Search for the cell housing the specified text and yield its (x, y) center coordinate. 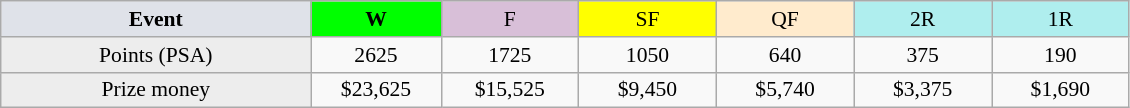
$23,625 (376, 90)
190 (1061, 55)
$1,690 (1061, 90)
Event (156, 19)
1R (1061, 19)
$3,375 (923, 90)
2R (923, 19)
1725 (510, 55)
2625 (376, 55)
Prize money (156, 90)
$15,525 (510, 90)
$9,450 (648, 90)
QF (785, 19)
640 (785, 55)
375 (923, 55)
Points (PSA) (156, 55)
F (510, 19)
SF (648, 19)
1050 (648, 55)
W (376, 19)
$5,740 (785, 90)
